Return (x, y) of the center of cell containing provided text 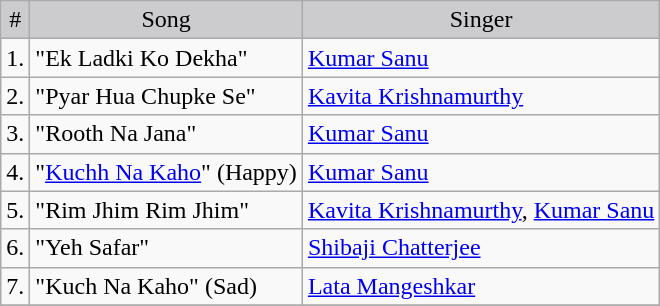
"Yeh Safar" (166, 248)
Shibaji Chatterjee (480, 248)
"Kuch Na Kaho" (Sad) (166, 286)
"Kuchh Na Kaho" (Happy) (166, 172)
Lata Mangeshkar (480, 286)
6. (16, 248)
3. (16, 134)
5. (16, 210)
"Rim Jhim Rim Jhim" (166, 210)
"Rooth Na Jana" (166, 134)
"Pyar Hua Chupke Se" (166, 96)
# (16, 20)
Singer (480, 20)
7. (16, 286)
"Ek Ladki Ko Dekha" (166, 58)
Song (166, 20)
1. (16, 58)
Kavita Krishnamurthy (480, 96)
4. (16, 172)
2. (16, 96)
Kavita Krishnamurthy, Kumar Sanu (480, 210)
